Provide the [x, y] coordinate of the cell's center where the given text is located.  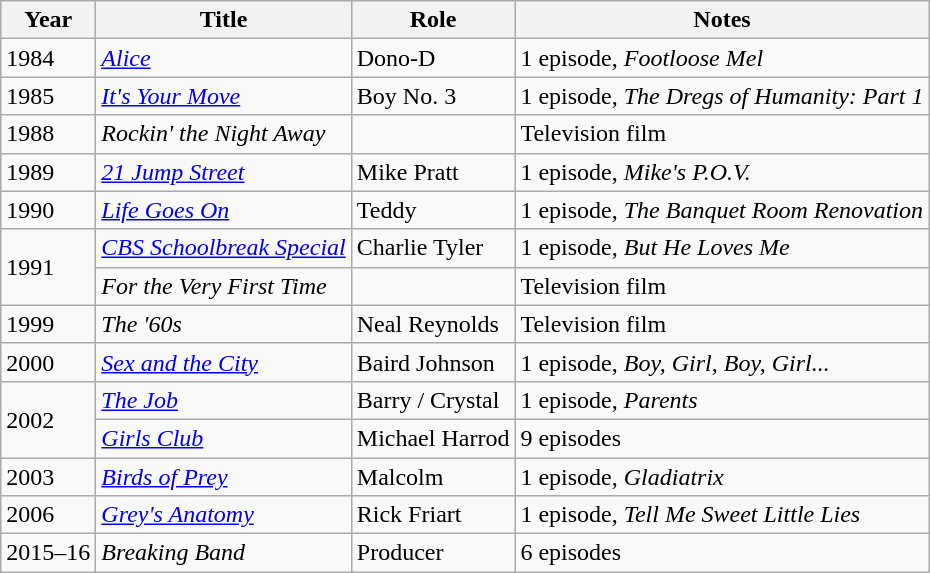
Girls Club [224, 438]
Barry / Crystal [433, 400]
Role [433, 20]
Neal Reynolds [433, 324]
1 episode, Mike's P.O.V. [722, 172]
2000 [48, 362]
2002 [48, 419]
Grey's Anatomy [224, 515]
1 episode, But He Loves Me [722, 248]
1984 [48, 58]
The '60s [224, 324]
Charlie Tyler [433, 248]
Boy No. 3 [433, 96]
Birds of Prey [224, 477]
Dono-D [433, 58]
1988 [48, 134]
1 episode, Tell Me Sweet Little Lies [722, 515]
1999 [48, 324]
21 Jump Street [224, 172]
2003 [48, 477]
The Job [224, 400]
1 episode, The Dregs of Humanity: Part 1 [722, 96]
CBS Schoolbreak Special [224, 248]
1985 [48, 96]
Life Goes On [224, 210]
Year [48, 20]
6 episodes [722, 553]
Sex and the City [224, 362]
9 episodes [722, 438]
Notes [722, 20]
1 episode, Footloose Mel [722, 58]
Alice [224, 58]
2015–16 [48, 553]
Malcolm [433, 477]
1 episode, Boy, Girl, Boy, Girl... [722, 362]
1 episode, Gladiatrix [722, 477]
Baird Johnson [433, 362]
Title [224, 20]
Teddy [433, 210]
2006 [48, 515]
Rick Friart [433, 515]
It's Your Move [224, 96]
1989 [48, 172]
Producer [433, 553]
Michael Harrod [433, 438]
1 episode, Parents [722, 400]
1991 [48, 267]
1 episode, The Banquet Room Renovation [722, 210]
1990 [48, 210]
Rockin' the Night Away [224, 134]
Mike Pratt [433, 172]
For the Very First Time [224, 286]
Breaking Band [224, 553]
